Determine the (x, y) coordinate at the center of the cell enclosing the given text.  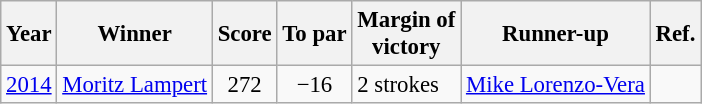
Winner (134, 34)
Score (244, 34)
Runner-up (556, 34)
To par (314, 34)
2 strokes (406, 85)
−16 (314, 85)
Moritz Lampert (134, 85)
Ref. (675, 34)
Year (29, 34)
Mike Lorenzo-Vera (556, 85)
Margin ofvictory (406, 34)
2014 (29, 85)
272 (244, 85)
